Find where the given text appears and provide that cell's center as [X, Y] coordinate. 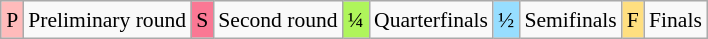
Preliminary round [107, 20]
P [12, 20]
Second round [278, 20]
Finals [676, 20]
¼ [356, 20]
F [633, 20]
½ [506, 20]
Semifinals [570, 20]
Quarterfinals [431, 20]
S [202, 20]
